Search for the cell housing the specified text and yield its (x, y) center coordinate. 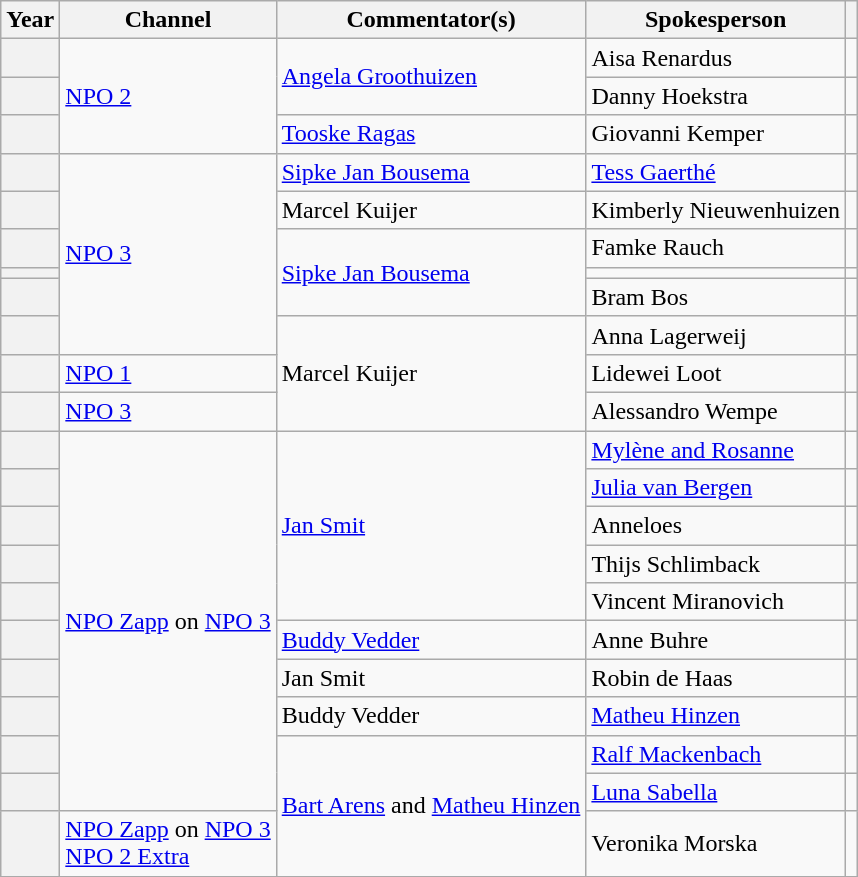
Spokesperson (716, 20)
Angela Groothuizen (431, 77)
Famke Rauch (716, 248)
Julia van Bergen (716, 488)
Channel (168, 20)
NPO 2 (168, 96)
Tess Gaerthé (716, 172)
Year (30, 20)
Aisa Renardus (716, 58)
Alessandro Wempe (716, 411)
Matheu Hinzen (716, 716)
NPO 1 (168, 373)
Robin de Haas (716, 678)
Anna Lagerweij (716, 335)
Luna Sabella (716, 792)
Vincent Miranovich (716, 602)
Veronika Morska (716, 844)
Mylène and Rosanne (716, 449)
Bart Arens and Matheu Hinzen (431, 806)
Anne Buhre (716, 640)
Danny Hoekstra (716, 96)
Commentator(s) (431, 20)
Ralf Mackenbach (716, 754)
Tooske Ragas (431, 134)
Lidewei Loot (716, 373)
Kimberly Nieuwenhuizen (716, 210)
Giovanni Kemper (716, 134)
NPO Zapp on NPO 3NPO 2 Extra (168, 844)
NPO Zapp on NPO 3 (168, 620)
Thijs Schlimback (716, 564)
Anneloes (716, 526)
Bram Bos (716, 297)
